Capture the cell that displays the provided text and extract its [X, Y] central coordinate. 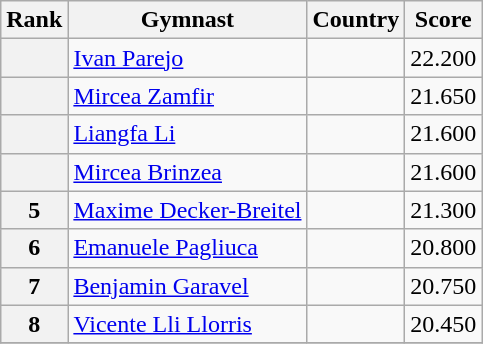
20.800 [444, 248]
Gymnast [188, 20]
Mircea Zamfir [188, 96]
6 [34, 248]
Vicente Lli Llorris [188, 324]
Maxime Decker-Breitel [188, 210]
Rank [34, 20]
22.200 [444, 58]
Mircea Brinzea [188, 172]
20.750 [444, 286]
20.450 [444, 324]
Benjamin Garavel [188, 286]
8 [34, 324]
21.300 [444, 210]
Country [356, 20]
Ivan Parejo [188, 58]
7 [34, 286]
Liangfa Li [188, 134]
Emanuele Pagliuca [188, 248]
5 [34, 210]
Score [444, 20]
21.650 [444, 96]
